Scan for the cell matching the given text and deliver its (x, y) coordinate at center. 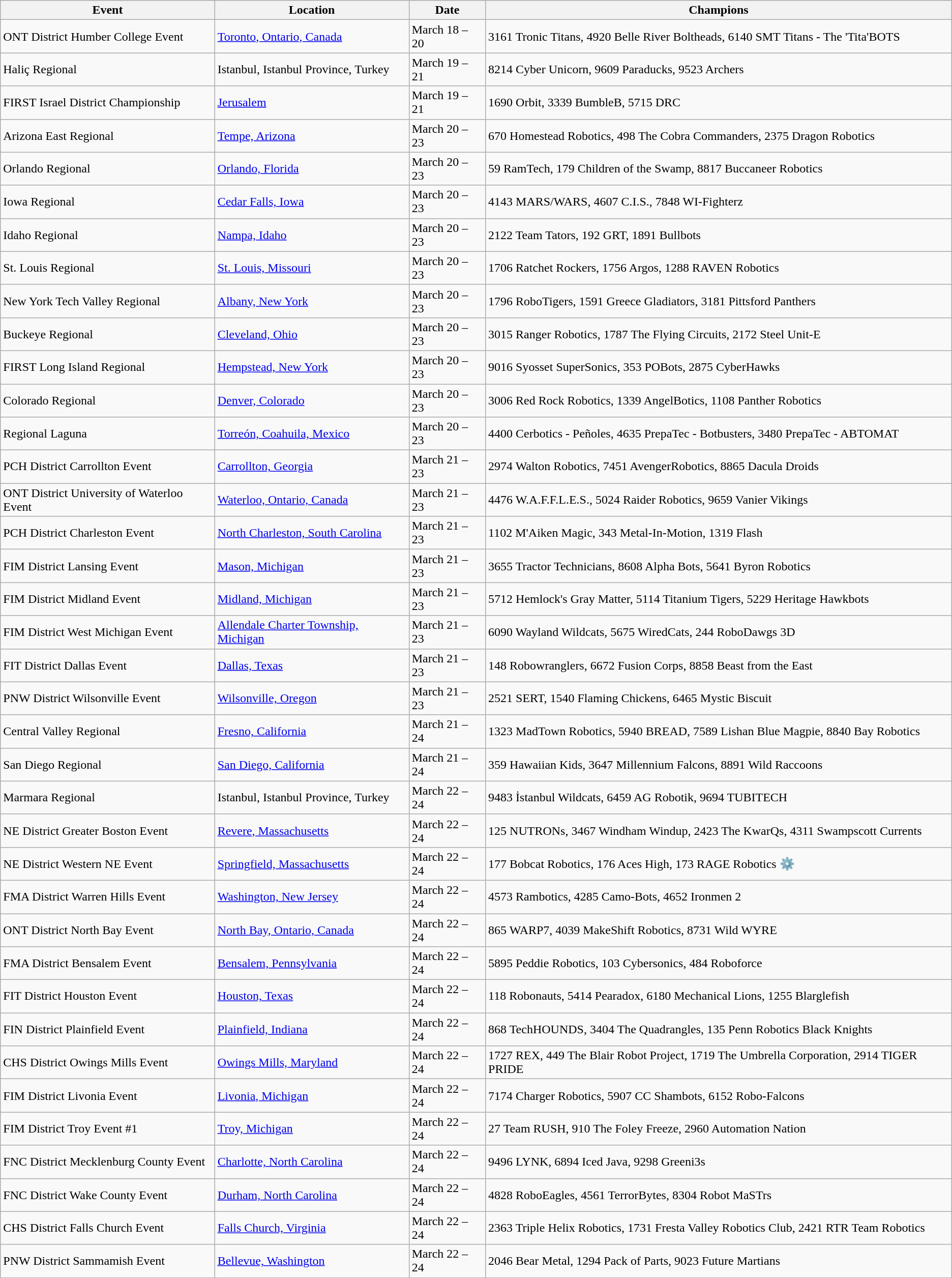
359 Hawaiian Kids, 3647 Millennium Falcons, 8891 Wild Raccoons (719, 764)
868 TechHOUNDS, 3404 The Quadrangles, 135 Penn Robotics Black Knights (719, 1030)
PNW District Wilsonville Event (108, 698)
6090 Wayland Wildcats, 5675 WiredCats, 244 RoboDawgs 3D (719, 632)
FIRST Israel District Championship (108, 103)
Buckeye Regional (108, 334)
PNW District Sammamish Event (108, 1261)
1727 REX, 449 The Blair Robot Project, 1719 The Umbrella Corporation, 2914 TIGER PRIDE (719, 1062)
670 Homestead Robotics, 498 The Cobra Commanders, 2375 Dragon Robotics (719, 135)
CHS District Falls Church Event (108, 1228)
177 Bobcat Robotics, 176 Aces High, 173 RAGE Robotics ⚙️ (719, 864)
Idaho Regional (108, 235)
1323 MadTown Robotics, 5940 BREAD, 7589 Lishan Blue Magpie, 8840 Bay Robotics (719, 732)
Owings Mills, Maryland (312, 1062)
2046 Bear Metal, 1294 Pack of Parts, 9023 Future Martians (719, 1261)
FIRST Long Island Regional (108, 367)
New York Tech Valley Regional (108, 301)
Haliç Regional (108, 69)
Colorado Regional (108, 400)
3015 Ranger Robotics, 1787 The Flying Circuits, 2172 Steel Unit-E (719, 334)
3161 Tronic Titans, 4920 Belle River Boltheads, 6140 SMT Titans - The 'Tita'BOTS (719, 37)
Jerusalem (312, 103)
St. Louis Regional (108, 268)
FIT District Dallas Event (108, 665)
March 18 – 20 (447, 37)
Central Valley Regional (108, 732)
865 WARP7, 4039 MakeShift Robotics, 8731 Wild WYRE (719, 930)
Bellevue, Washington (312, 1261)
1102 M'Aiken Magic, 343 Metal-In-Motion, 1319 Flash (719, 533)
2974 Walton Robotics, 7451 AvengerRobotics, 8865 Dacula Droids (719, 467)
Bensalem, Pennsylvania (312, 964)
9483 İstanbul Wildcats, 6459 AG Robotik, 9694 TUBITECH (719, 798)
3655 Tractor Technicians, 8608 Alpha Bots, 5641 Byron Robotics (719, 566)
2521 SERT, 1540 Flaming Chickens, 6465 Mystic Biscuit (719, 698)
Cedar Falls, Iowa (312, 201)
Plainfield, Indiana (312, 1030)
Albany, New York (312, 301)
Houston, Texas (312, 996)
Iowa Regional (108, 201)
9496 LYNK, 6894 Iced Java, 9298 Greeni3s (719, 1162)
FIM District Troy Event #1 (108, 1128)
Nampa, Idaho (312, 235)
FIM District Lansing Event (108, 566)
CHS District Owings Mills Event (108, 1062)
FMA District Warren Hills Event (108, 896)
FIM District West Michigan Event (108, 632)
Orlando, Florida (312, 169)
Allendale Charter Township, Michigan (312, 632)
North Bay, Ontario, Canada (312, 930)
FIM District Midland Event (108, 599)
Revere, Massachusetts (312, 830)
5712 Hemlock's Gray Matter, 5114 Titanium Tigers, 5229 Heritage Hawkbots (719, 599)
1796 RoboTigers, 1591 Greece Gladiators, 3181 Pittsford Panthers (719, 301)
ONT District Humber College Event (108, 37)
PCH District Carrollton Event (108, 467)
NE District Western NE Event (108, 864)
3006 Red Rock Robotics, 1339 AngelBotics, 1108 Panther Robotics (719, 400)
Falls Church, Virginia (312, 1228)
FMA District Bensalem Event (108, 964)
4476 W.A.F.F.L.E.S., 5024 Raider Robotics, 9659 Vanier Vikings (719, 500)
Durham, North Carolina (312, 1195)
4573 Rambotics, 4285 Camo-Bots, 4652 Ironmen 2 (719, 896)
Livonia, Michigan (312, 1096)
Regional Laguna (108, 433)
Date (447, 10)
San Diego Regional (108, 764)
5895 Peddie Robotics, 103 Cybersonics, 484 Roboforce (719, 964)
4828 RoboEagles, 4561 TerrorBytes, 8304 Robot MaSTrs (719, 1195)
Dallas, Texas (312, 665)
San Diego, California (312, 764)
Midland, Michigan (312, 599)
Fresno, California (312, 732)
NE District Greater Boston Event (108, 830)
Mason, Michigan (312, 566)
148 Robowranglers, 6672 Fusion Corps, 8858 Beast from the East (719, 665)
ONT District University of Waterloo Event (108, 500)
7174 Charger Robotics, 5907 CC Shambots, 6152 Robo-Falcons (719, 1096)
Event (108, 10)
Troy, Michigan (312, 1128)
Washington, New Jersey (312, 896)
118 Robonauts, 5414 Pearadox, 6180 Mechanical Lions, 1255 Blarglefish (719, 996)
Waterloo, Ontario, Canada (312, 500)
FNC District Wake County Event (108, 1195)
FNC District Mecklenburg County Event (108, 1162)
125 NUTRONs, 3467 Windham Windup, 2423 The KwarQs, 4311 Swampscott Currents (719, 830)
9016 Syosset SuperSonics, 353 POBots, 2875 CyberHawks (719, 367)
4400 Cerbotics - Peñoles, 4635 PrepaTec - Botbusters, 3480 PrepaTec - ABTOMAT (719, 433)
PCH District Charleston Event (108, 533)
Champions (719, 10)
Orlando Regional (108, 169)
Tempe, Arizona (312, 135)
Carrollton, Georgia (312, 467)
Torreón, Coahuila, Mexico (312, 433)
Toronto, Ontario, Canada (312, 37)
ONT District North Bay Event (108, 930)
Hempstead, New York (312, 367)
Springfield, Massachusetts (312, 864)
Cleveland, Ohio (312, 334)
FIT District Houston Event (108, 996)
FIN District Plainfield Event (108, 1030)
Denver, Colorado (312, 400)
Location (312, 10)
Arizona East Regional (108, 135)
FIM District Livonia Event (108, 1096)
2122 Team Tators, 192 GRT, 1891 Bullbots (719, 235)
8214 Cyber Unicorn, 9609 Paraducks, 9523 Archers (719, 69)
4143 MARS/WARS, 4607 C.I.S., 7848 WI-Fighterz (719, 201)
1706 Ratchet Rockers, 1756 Argos, 1288 RAVEN Robotics (719, 268)
North Charleston, South Carolina (312, 533)
2363 Triple Helix Robotics, 1731 Fresta Valley Robotics Club, 2421 RTR Team Robotics (719, 1228)
59 RamTech, 179 Children of the Swamp, 8817 Buccaneer Robotics (719, 169)
St. Louis, Missouri (312, 268)
Wilsonville, Oregon (312, 698)
Charlotte, North Carolina (312, 1162)
Marmara Regional (108, 798)
1690 Orbit, 3339 BumbleB, 5715 DRC (719, 103)
27 Team RUSH, 910 The Foley Freeze, 2960 Automation Nation (719, 1128)
